Find where the given text appears and provide that cell's center as [X, Y] coordinate. 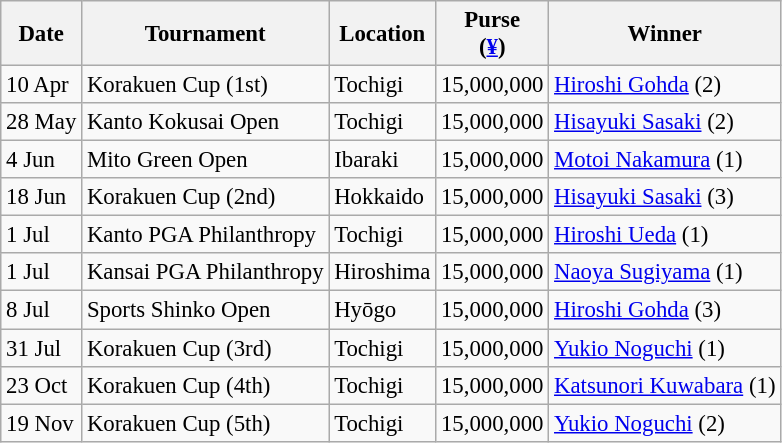
4 Jun [42, 160]
Hiroshi Gohda (3) [665, 310]
Korakuen Cup (3rd) [206, 348]
Tournament [206, 34]
Hisayuki Sasaki (3) [665, 197]
Korakuen Cup (2nd) [206, 197]
Ibaraki [382, 160]
19 Nov [42, 423]
Mito Green Open [206, 160]
Kanto PGA Philanthropy [206, 235]
Motoi Nakamura (1) [665, 160]
Kanto Kokusai Open [206, 122]
Hiroshi Ueda (1) [665, 235]
Kansai PGA Philanthropy [206, 273]
Hiroshima [382, 273]
Yukio Noguchi (2) [665, 423]
Location [382, 34]
Purse(¥) [492, 34]
31 Jul [42, 348]
Hisayuki Sasaki (2) [665, 122]
Korakuen Cup (1st) [206, 85]
Sports Shinko Open [206, 310]
Naoya Sugiyama (1) [665, 273]
8 Jul [42, 310]
28 May [42, 122]
23 Oct [42, 385]
Hiroshi Gohda (2) [665, 85]
18 Jun [42, 197]
Hyōgo [382, 310]
Date [42, 34]
Hokkaido [382, 197]
Korakuen Cup (4th) [206, 385]
10 Apr [42, 85]
Winner [665, 34]
Korakuen Cup (5th) [206, 423]
Yukio Noguchi (1) [665, 348]
Katsunori Kuwabara (1) [665, 385]
